Search for the cell housing the specified text and yield its [X, Y] center coordinate. 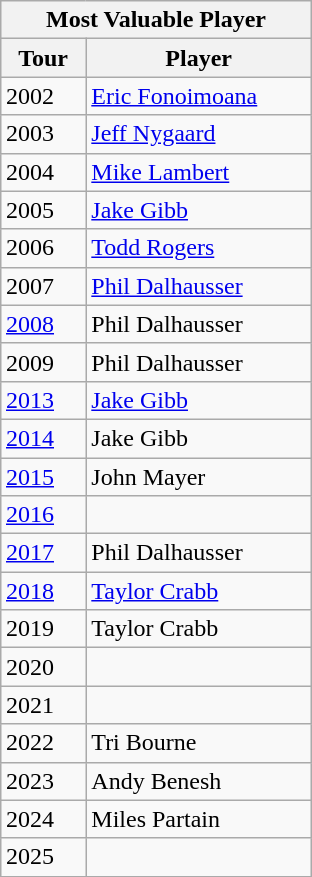
2008 [42, 324]
Mike Lambert [199, 172]
2024 [42, 819]
2003 [42, 134]
2009 [42, 362]
Miles Partain [199, 819]
2015 [42, 477]
2018 [42, 591]
2007 [42, 286]
Todd Rogers [199, 248]
2017 [42, 553]
2014 [42, 438]
2013 [42, 400]
2019 [42, 629]
2004 [42, 172]
Most Valuable Player [156, 20]
Player [199, 58]
2002 [42, 96]
Andy Benesh [199, 781]
Tri Bourne [199, 743]
2025 [42, 857]
John Mayer [199, 477]
2016 [42, 515]
2021 [42, 705]
Jeff Nygaard [199, 134]
Tour [42, 58]
2022 [42, 743]
2023 [42, 781]
Eric Fonoimoana [199, 96]
2005 [42, 210]
2020 [42, 667]
2006 [42, 248]
